Pinpoint the cell where the given text exists, returning its (X, Y) midpoint coordinate. 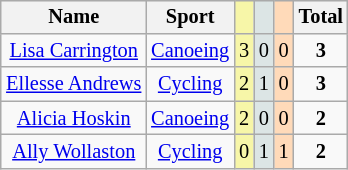
Lisa Carrington (74, 51)
Total (321, 17)
Alicia Hoskin (74, 118)
Name (74, 17)
Ally Wollaston (74, 152)
Sport (190, 17)
Ellesse Andrews (74, 84)
